For the text-containing cell, return its midpoint in (X, Y) coordinate format. 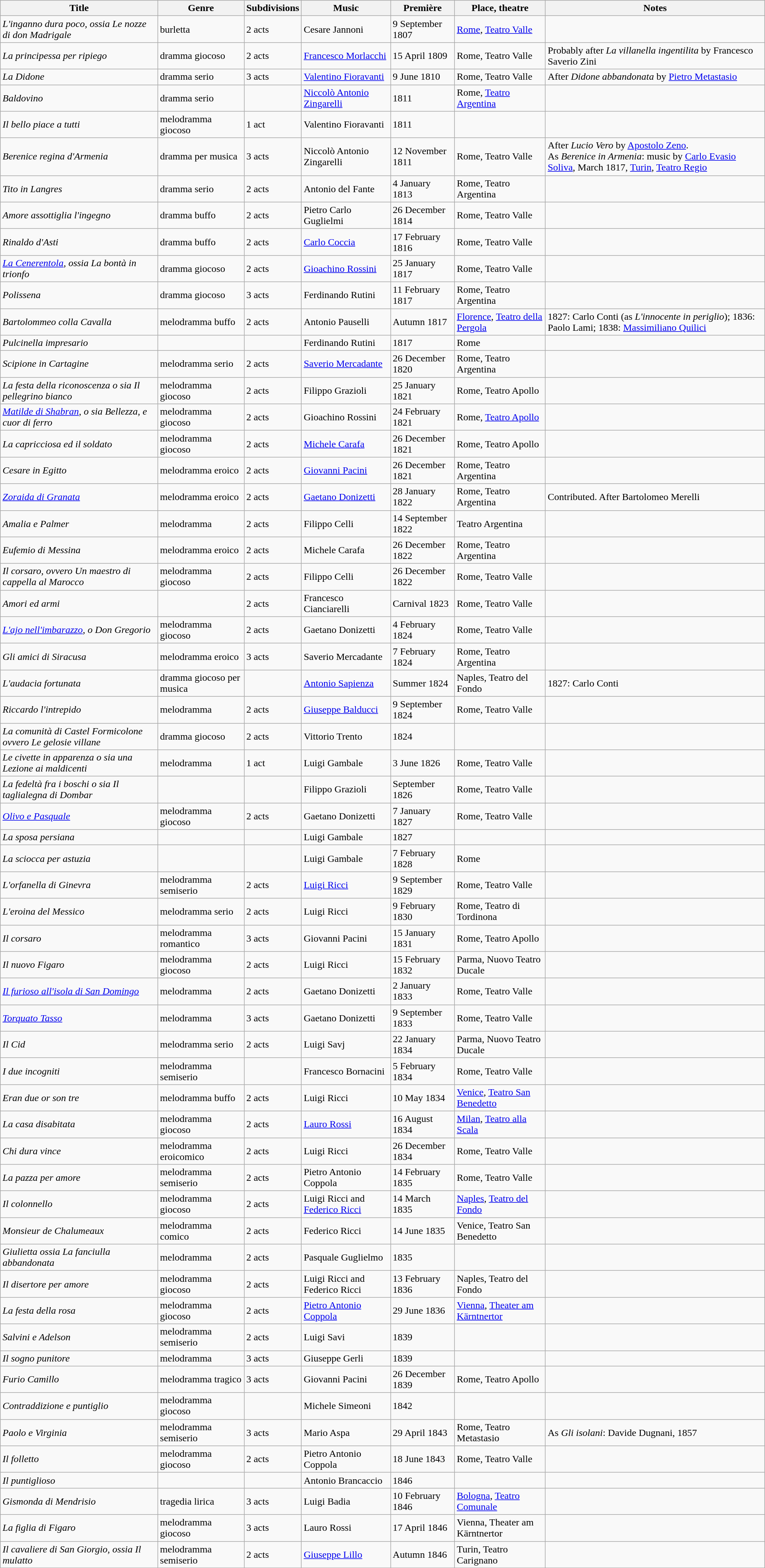
Teatro Argentina (500, 523)
Francesco Morlacchi (346, 56)
11 February 1817 (423, 295)
La Didone (79, 77)
14 September 1822 (423, 523)
Rome, Teatro Metastasio (500, 1433)
Turin, Teatro Carignano (500, 1555)
Il nuovo Figaro (79, 965)
9 September 1829 (423, 885)
melodramma comico (201, 1231)
4 February 1824 (423, 630)
Le civette in apparenza o sia una Lezione ai maldicenti (79, 763)
Salvini e Adelson (79, 1337)
La fedeltà fra i boschi o sia Il taglialegna di Dombar (79, 790)
29 April 1843 (423, 1433)
After Lucio Vero by Apostolo Zeno.As Berenice in Armenia: music by Carlo Evasio Soliva, March 1817, Turin, Teatro Regio (655, 157)
Gismonda di Mendrisio (79, 1501)
2 January 1833 (423, 991)
Francesco Bornacini (346, 1071)
Paolo e Virginia (79, 1433)
dramma giocoso per musica (201, 683)
La sposa persiana (79, 837)
La comunità di Castel Formicolone ovvero Le gelosie villane (79, 736)
Antonio del Fante (346, 189)
L'eroina del Messico (79, 912)
1824 (423, 736)
26 December 1814 (423, 215)
September 1826 (423, 790)
9 June 1810 (423, 77)
1827 (423, 837)
Pulcinella impresario (79, 343)
25 January 1821 (423, 391)
26 December 1820 (423, 364)
Eufemio di Messina (79, 550)
Title (79, 8)
17 February 1816 (423, 242)
4 January 1813 (423, 189)
La casa disabitata (79, 1124)
burletta (201, 29)
Rinaldo d'Asti (79, 242)
1827: Carlo Conti (655, 683)
Probably after La villanella ingentilita by Francesco Saverio Zini (655, 56)
3 June 1826 (423, 763)
Pasquale Guglielmo (346, 1258)
22 January 1834 (423, 1044)
La principessa per ripiego (79, 56)
Florence, Teatro della Pergola (500, 321)
Michele Simeoni (346, 1406)
9 February 1830 (423, 912)
Il puntiglioso (79, 1480)
Tito in Langres (79, 189)
Furio Camillo (79, 1380)
Federico Ricci (346, 1231)
Il corsaro (79, 938)
12 November 1811 (423, 157)
La Cenerentola, ossia La bontà in trionfo (79, 268)
5 February 1834 (423, 1071)
25 January 1817 (423, 268)
La figlia di Figaro (79, 1528)
7 February 1824 (423, 657)
Baldovino (79, 98)
Antonio Pauselli (346, 321)
Vittorio Trento (346, 736)
15 February 1832 (423, 965)
Il disertore per amore (79, 1284)
Autumn 1846 (423, 1555)
Cesare Jannoni (346, 29)
14 March 1835 (423, 1205)
26 December 1834 (423, 1151)
Il cavaliere di San Giorgio, ossia Il mulatto (79, 1555)
La capricciosa ed il soldato (79, 444)
Autumn 1817 (423, 321)
Il bello piace a tutti (79, 124)
Place, theatre (500, 8)
Il corsaro, ovvero Un maestro di cappella al Marocco (79, 577)
Milan, Teatro alla Scala (500, 1124)
Eran due or son tre (79, 1097)
Luigi Badia (346, 1501)
Giulietta ossia La fanciulla abbandonata (79, 1258)
1846 (423, 1480)
Bologna, Teatro Comunale (500, 1501)
L'orfanella di Ginevra (79, 885)
Luigi Savi (346, 1337)
9 September 1833 (423, 1018)
Contraddizione e puntiglio (79, 1406)
7 February 1828 (423, 859)
Contributed. After Bartolomeo Merelli (655, 497)
Amalia e Palmer (79, 523)
L'inganno dura poco, ossia Le nozze di don Madrigale (79, 29)
15 April 1809 (423, 56)
Chi dura vince (79, 1151)
Matilde di Shabran, o sia Bellezza, e cuor di ferro (79, 417)
16 August 1834 (423, 1124)
1817 (423, 343)
Olivo e Pasquale (79, 816)
Torquato Tasso (79, 1018)
Première (423, 8)
La festa della rosa (79, 1311)
Giuseppe Gerli (346, 1358)
Scipione in Cartagine (79, 364)
14 February 1835 (423, 1178)
tragedia lirica (201, 1501)
Il sogno punitore (79, 1358)
28 January 1822 (423, 497)
14 June 1835 (423, 1231)
dramma per musica (201, 157)
1827: Carlo Conti (as L'innocente in periglio); 1836: Paolo Lami; 1838: Massimiliano Quilici (655, 321)
La pazza per amore (79, 1178)
26 December 1839 (423, 1380)
Francesco Cianciarelli (346, 603)
melodramma romantico (201, 938)
Il folletto (79, 1459)
Rome, Teatro di Tordinona (500, 912)
Carnival 1823 (423, 603)
Berenice regina d'Armenia (79, 157)
Riccardo l'intrepido (79, 710)
L'audacia fortunata (79, 683)
As Gli isolani: Davide Dugnani, 1857 (655, 1433)
13 February 1836 (423, 1284)
10 February 1846 (423, 1501)
7 January 1827 (423, 816)
Il Cid (79, 1044)
melodramma eroicomico (201, 1151)
I due incogniti (79, 1071)
Music (346, 8)
Genre (201, 8)
Polissena (79, 295)
Luigi Savj (346, 1044)
18 June 1843 (423, 1459)
Pietro Carlo Guglielmi (346, 215)
Subdivisions (273, 8)
After Didone abbandonata by Pietro Metastasio (655, 77)
La sciocca per astuzia (79, 859)
melodramma tragico (201, 1380)
Carlo Coccia (346, 242)
Monsieur de Chalumeaux (79, 1231)
Mario Aspa (346, 1433)
Gli amici di Siracusa (79, 657)
10 May 1834 (423, 1097)
Antonio Sapienza (346, 683)
Il furioso all'isola di San Domingo (79, 991)
Summer 1824 (423, 683)
1842 (423, 1406)
Amore assottiglia l'ingegno (79, 215)
Bartolommeo colla Cavalla (79, 321)
Cesare in Egitto (79, 470)
24 February 1821 (423, 417)
29 June 1836 (423, 1311)
Antonio Brancaccio (346, 1480)
9 September 1807 (423, 29)
15 January 1831 (423, 938)
Il colonnello (79, 1205)
L'ajo nell'imbarazzo, o Don Gregorio (79, 630)
9 September 1824 (423, 710)
Notes (655, 8)
Giuseppe Balducci (346, 710)
1835 (423, 1258)
Amori ed armi (79, 603)
Zoraida di Granata (79, 497)
17 April 1846 (423, 1528)
Giuseppe Lillo (346, 1555)
La festa della riconoscenza o sia Il pellegrino bianco (79, 391)
